Scan for the cell matching the given text and deliver its (x, y) coordinate at center. 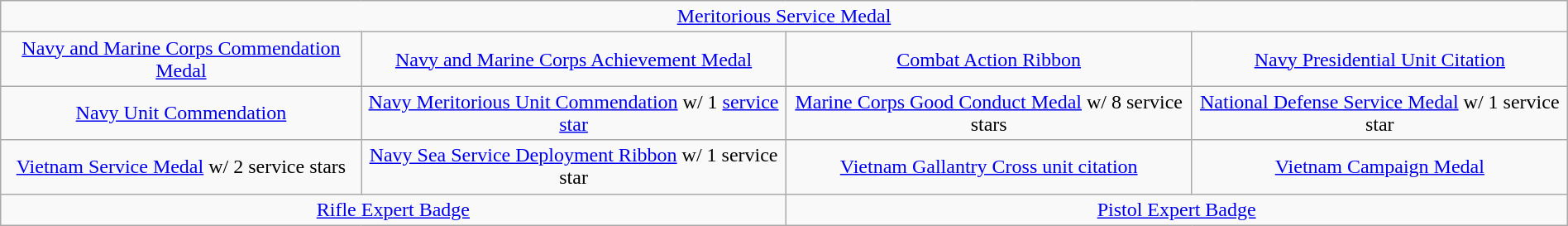
Rifle Expert Badge (394, 209)
National Defense Service Medal w/ 1 service star (1379, 113)
Combat Action Ribbon (989, 60)
Navy and Marine Corps Commendation Medal (181, 60)
Meritorious Service Medal (784, 17)
Marine Corps Good Conduct Medal w/ 8 service stars (989, 113)
Navy Meritorious Unit Commendation w/ 1 service star (574, 113)
Navy Sea Service Deployment Ribbon w/ 1 service star (574, 167)
Navy Unit Commendation (181, 113)
Navy and Marine Corps Achievement Medal (574, 60)
Navy Presidential Unit Citation (1379, 60)
Vietnam Campaign Medal (1379, 167)
Pistol Expert Badge (1176, 209)
Vietnam Gallantry Cross unit citation (989, 167)
Vietnam Service Medal w/ 2 service stars (181, 167)
